Detect which cell encompasses the target text, then output its (X, Y) center coordinate. 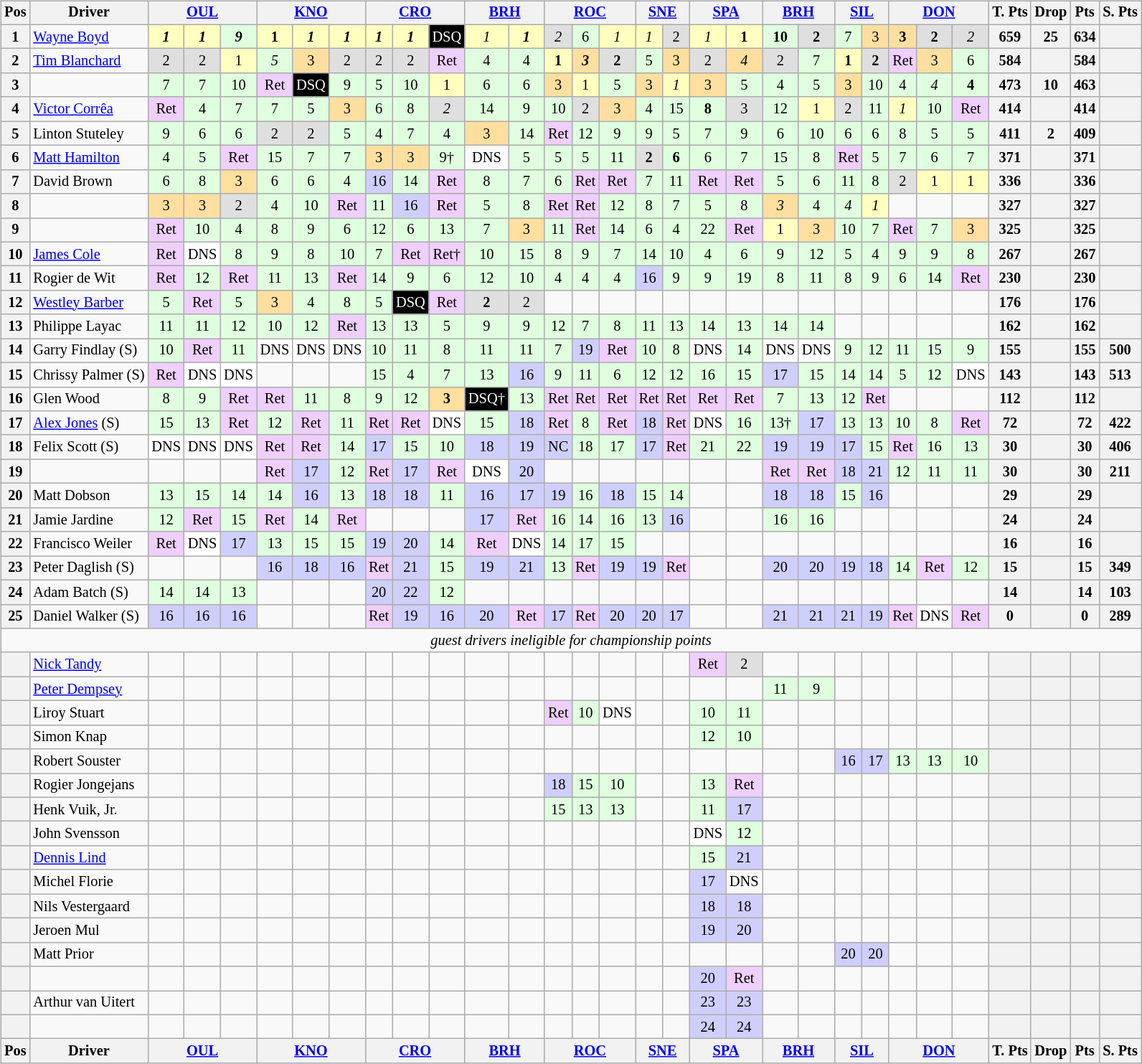
NC (558, 447)
500 (1120, 351)
David Brown (89, 182)
Francisco Weiler (89, 544)
Philippe Layac (89, 326)
Alex Jones (S) (89, 423)
Tim Blanchard (89, 61)
Jamie Jardine (89, 519)
Robert Souster (89, 761)
Henk Vuik, Jr. (89, 809)
411 (1010, 133)
513 (1120, 375)
Rogier Jongejans (89, 786)
9† (447, 158)
Simon Knap (89, 737)
guest drivers ineligible for championship points (571, 641)
Jeroen Mul (89, 931)
103 (1120, 592)
Matt Prior (89, 954)
DSQ† (486, 399)
Michel Florie (89, 882)
Nick Tandy (89, 664)
Peter Daglish (S) (89, 568)
Glen Wood (89, 399)
349 (1120, 568)
Arthur van Uitert (89, 1003)
Matt Dobson (89, 496)
John Svensson (89, 834)
Ret† (447, 254)
Chrissy Palmer (S) (89, 375)
Liroy Stuart (89, 713)
Rogier de Wit (89, 278)
Adam Batch (S) (89, 592)
13† (780, 423)
Nils Vestergaard (89, 906)
659 (1010, 37)
422 (1120, 423)
463 (1085, 85)
Daniel Walker (S) (89, 616)
Matt Hamilton (89, 158)
Peter Dempsey (89, 689)
James Cole (89, 254)
Garry Findlay (S) (89, 351)
409 (1085, 133)
Westley Barber (89, 303)
211 (1120, 471)
Linton Stuteley (89, 133)
Wayne Boyd (89, 37)
634 (1085, 37)
406 (1120, 447)
473 (1010, 85)
Victor Corrêa (89, 109)
289 (1120, 616)
Felix Scott (S) (89, 447)
Dennis Lind (89, 858)
